Locate the cell with the specified text and output its (x, y) center coordinate. 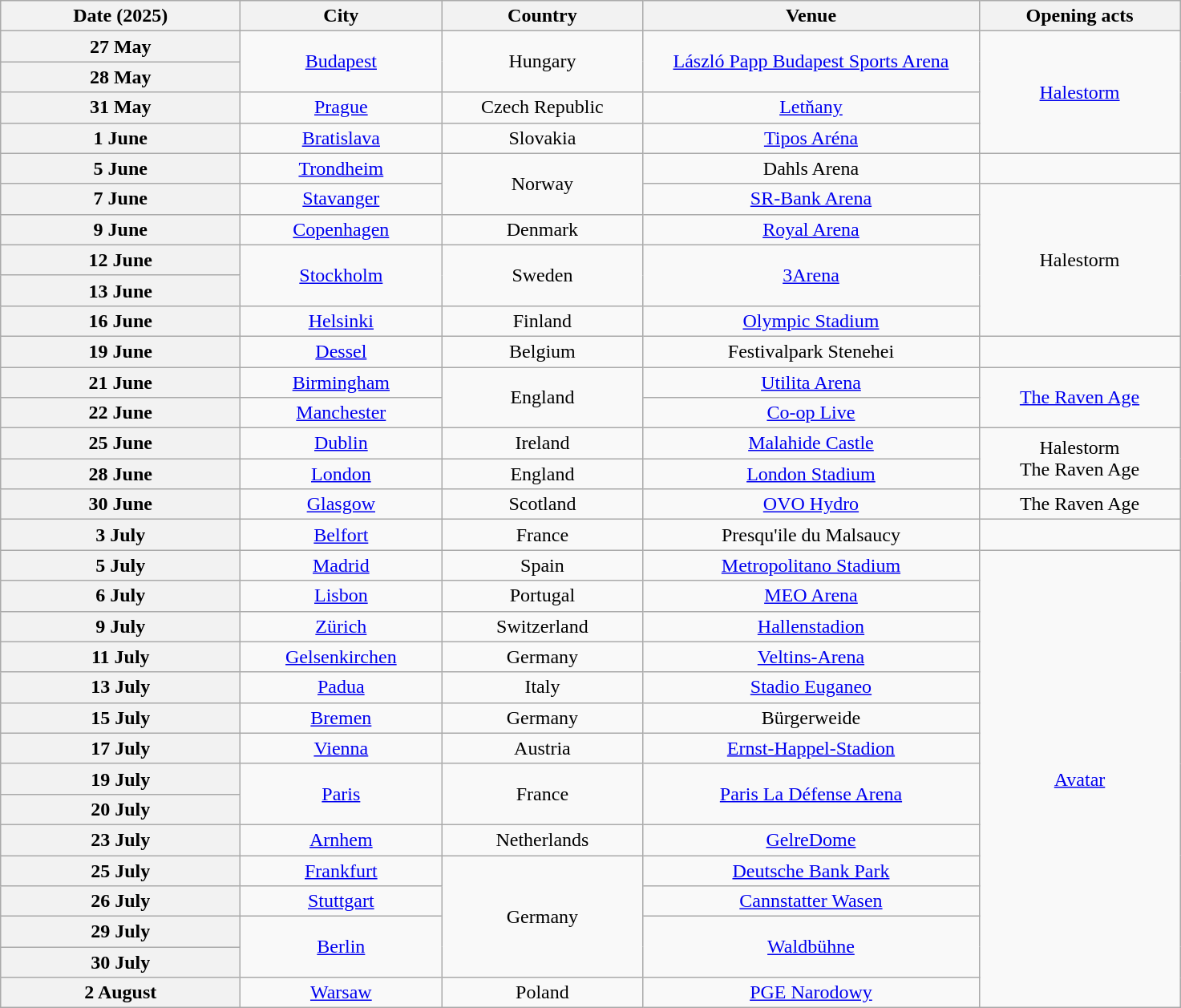
Spain (542, 565)
Poland (542, 993)
OVO Hydro (811, 504)
Manchester (342, 413)
2 August (120, 993)
Netherlands (542, 840)
Stuttgart (342, 901)
Paris (342, 794)
Birmingham (342, 383)
9 July (120, 626)
26 July (120, 901)
5 June (120, 168)
Metropolitano Stadium (811, 565)
31 May (120, 107)
Madrid (342, 565)
Opening acts (1079, 16)
9 June (120, 229)
Co-op Live (811, 413)
Deutsche Bank Park (811, 870)
6 July (120, 596)
Dessel (342, 351)
Denmark (542, 229)
Lisbon (342, 596)
Hungary (542, 62)
Czech Republic (542, 107)
Vienna (342, 748)
16 June (120, 321)
Helsinki (342, 321)
Austria (542, 748)
Country (542, 16)
22 June (120, 413)
25 July (120, 870)
30 July (120, 962)
11 July (120, 657)
Padua (342, 687)
London (342, 474)
Zürich (342, 626)
Belfort (342, 535)
László Papp Budapest Sports Arena (811, 62)
MEO Arena (811, 596)
London Stadium (811, 474)
Paris La Défense Arena (811, 794)
7 June (120, 199)
3Arena (811, 275)
27 May (120, 47)
Glasgow (342, 504)
Belgium (542, 351)
Frankfurt (342, 870)
Stockholm (342, 275)
Cannstatter Wasen (811, 901)
SR-Bank Arena (811, 199)
Hallenstadion (811, 626)
HalestormThe Raven Age (1079, 459)
Olympic Stadium (811, 321)
Utilita Arena (811, 383)
Presqu'ile du Malsaucy (811, 535)
Berlin (342, 947)
13 July (120, 687)
GelreDome (811, 840)
Copenhagen (342, 229)
30 June (120, 504)
20 July (120, 809)
Date (2025) (120, 16)
Veltins-Arena (811, 657)
12 June (120, 260)
3 July (120, 535)
Dahls Arena (811, 168)
Avatar (1079, 779)
Portugal (542, 596)
Sweden (542, 275)
Letňany (811, 107)
Stadio Euganeo (811, 687)
28 June (120, 474)
Stavanger (342, 199)
Malahide Castle (811, 443)
21 June (120, 383)
28 May (120, 77)
City (342, 16)
Tipos Aréna (811, 138)
Norway (542, 184)
Bremen (342, 718)
Venue (811, 16)
5 July (120, 565)
Prague (342, 107)
Arnhem (342, 840)
Bratislava (342, 138)
Scotland (542, 504)
Bürgerweide (811, 718)
Dublin (342, 443)
PGE Narodowy (811, 993)
Slovakia (542, 138)
Ernst-Happel-Stadion (811, 748)
25 June (120, 443)
Italy (542, 687)
Festivalpark Stenehei (811, 351)
Finland (542, 321)
13 June (120, 290)
Trondheim (342, 168)
Gelsenkirchen (342, 657)
Warsaw (342, 993)
Waldbühne (811, 947)
23 July (120, 840)
Switzerland (542, 626)
17 July (120, 748)
19 June (120, 351)
Royal Arena (811, 229)
1 June (120, 138)
Budapest (342, 62)
29 July (120, 932)
19 July (120, 779)
15 July (120, 718)
Ireland (542, 443)
